Pinpoint the cell where the given text exists, returning its [X, Y] midpoint coordinate. 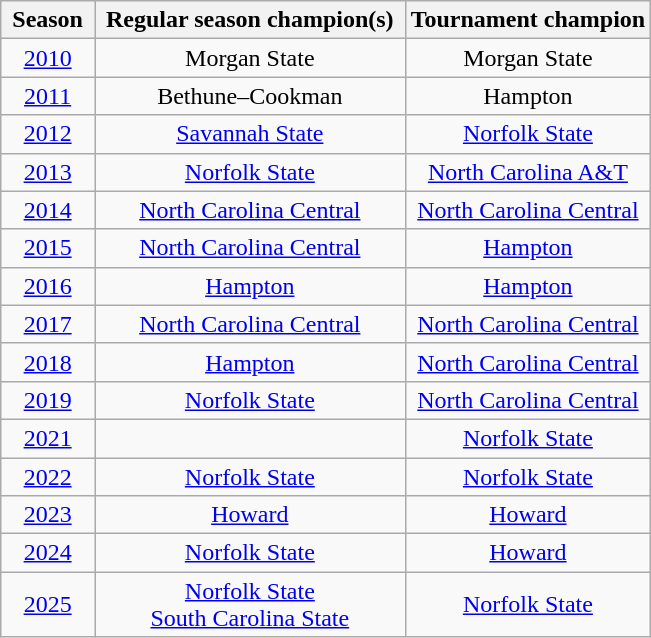
2016 [48, 286]
2022 [48, 477]
2017 [48, 324]
2024 [48, 553]
2019 [48, 400]
Season [48, 20]
North Carolina A&T [528, 172]
Bethune–Cookman [250, 96]
2015 [48, 248]
2018 [48, 362]
Savannah State [250, 134]
2010 [48, 58]
2014 [48, 210]
2012 [48, 134]
Tournament champion [528, 20]
2013 [48, 172]
2025 [48, 604]
2021 [48, 438]
Norfolk StateSouth Carolina State [250, 604]
2023 [48, 515]
2011 [48, 96]
Regular season champion(s) [250, 20]
